Extract the [x, y] coordinate from the center of the cell holding the provided text.  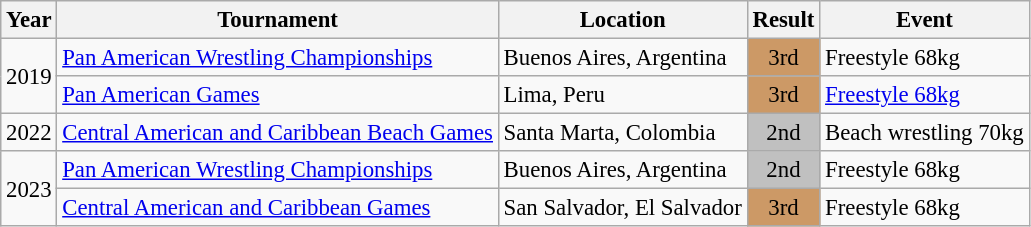
Central American and Caribbean Beach Games [278, 133]
San Salvador, El Salvador [622, 208]
Beach wrestling 70kg [924, 133]
2022 [29, 133]
Central American and Caribbean Games [278, 208]
Year [29, 20]
Tournament [278, 20]
Santa Marta, Colombia [622, 133]
Result [784, 20]
Location [622, 20]
Pan American Games [278, 95]
2023 [29, 188]
Lima, Peru [622, 95]
Event [924, 20]
2019 [29, 76]
